Detect which cell encompasses the target text, then output its (x, y) center coordinate. 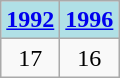
1992 (30, 20)
16 (90, 58)
17 (30, 58)
1996 (90, 20)
